Pinpoint the cell where the given text exists, returning its (X, Y) midpoint coordinate. 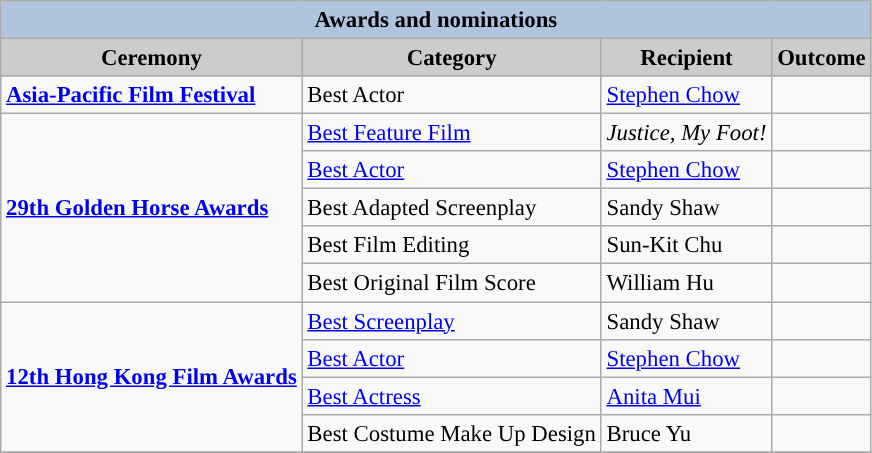
Awards and nominations (436, 20)
Outcome (822, 58)
Anita Mui (686, 396)
Recipient (686, 58)
29th Golden Horse Awards (152, 208)
Sun-Kit Chu (686, 245)
Best Actress (452, 396)
Bruce Yu (686, 433)
Best Feature Film (452, 133)
Best Screenplay (452, 321)
Best Costume Make Up Design (452, 433)
Best Original Film Score (452, 283)
Ceremony (152, 58)
12th Hong Kong Film Awards (152, 377)
Justice, My Foot! (686, 133)
Best Film Editing (452, 245)
William Hu (686, 283)
Asia-Pacific Film Festival (152, 95)
Best Adapted Screenplay (452, 208)
Category (452, 58)
